For the text-containing cell, return its midpoint in [X, Y] coordinate format. 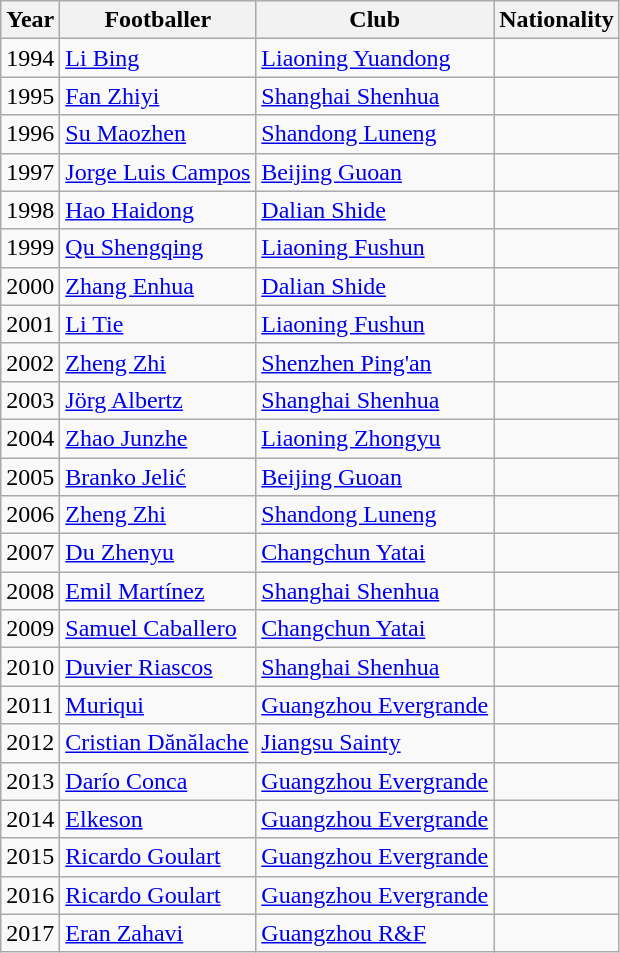
Muriqui [158, 705]
Liaoning Zhongyu [375, 438]
2011 [30, 705]
2008 [30, 591]
2017 [30, 933]
2006 [30, 515]
Jorge Luis Campos [158, 172]
Guangzhou R&F [375, 933]
Zhao Junzhe [158, 438]
Footballer [158, 20]
2015 [30, 857]
Jörg Albertz [158, 400]
Emil Martínez [158, 591]
Shenzhen Ping'an [375, 362]
Eran Zahavi [158, 933]
2001 [30, 324]
2016 [30, 895]
Du Zhenyu [158, 553]
Samuel Caballero [158, 629]
Darío Conca [158, 781]
1994 [30, 58]
Liaoning Yuandong [375, 58]
Duvier Riascos [158, 667]
2002 [30, 362]
Jiangsu Sainty [375, 743]
Qu Shengqing [158, 248]
Branko Jelić [158, 477]
2014 [30, 819]
Li Tie [158, 324]
2012 [30, 743]
1998 [30, 210]
2003 [30, 400]
2004 [30, 438]
Club [375, 20]
2009 [30, 629]
Zhang Enhua [158, 286]
Year [30, 20]
Elkeson [158, 819]
Nationality [557, 20]
1999 [30, 248]
1995 [30, 96]
2005 [30, 477]
1997 [30, 172]
1996 [30, 134]
Li Bing [158, 58]
Cristian Dănălache [158, 743]
Hao Haidong [158, 210]
2000 [30, 286]
Fan Zhiyi [158, 96]
Su Maozhen [158, 134]
2010 [30, 667]
2007 [30, 553]
2013 [30, 781]
